Identify which cell holds the provided text, then report its (x, y) central coordinate. 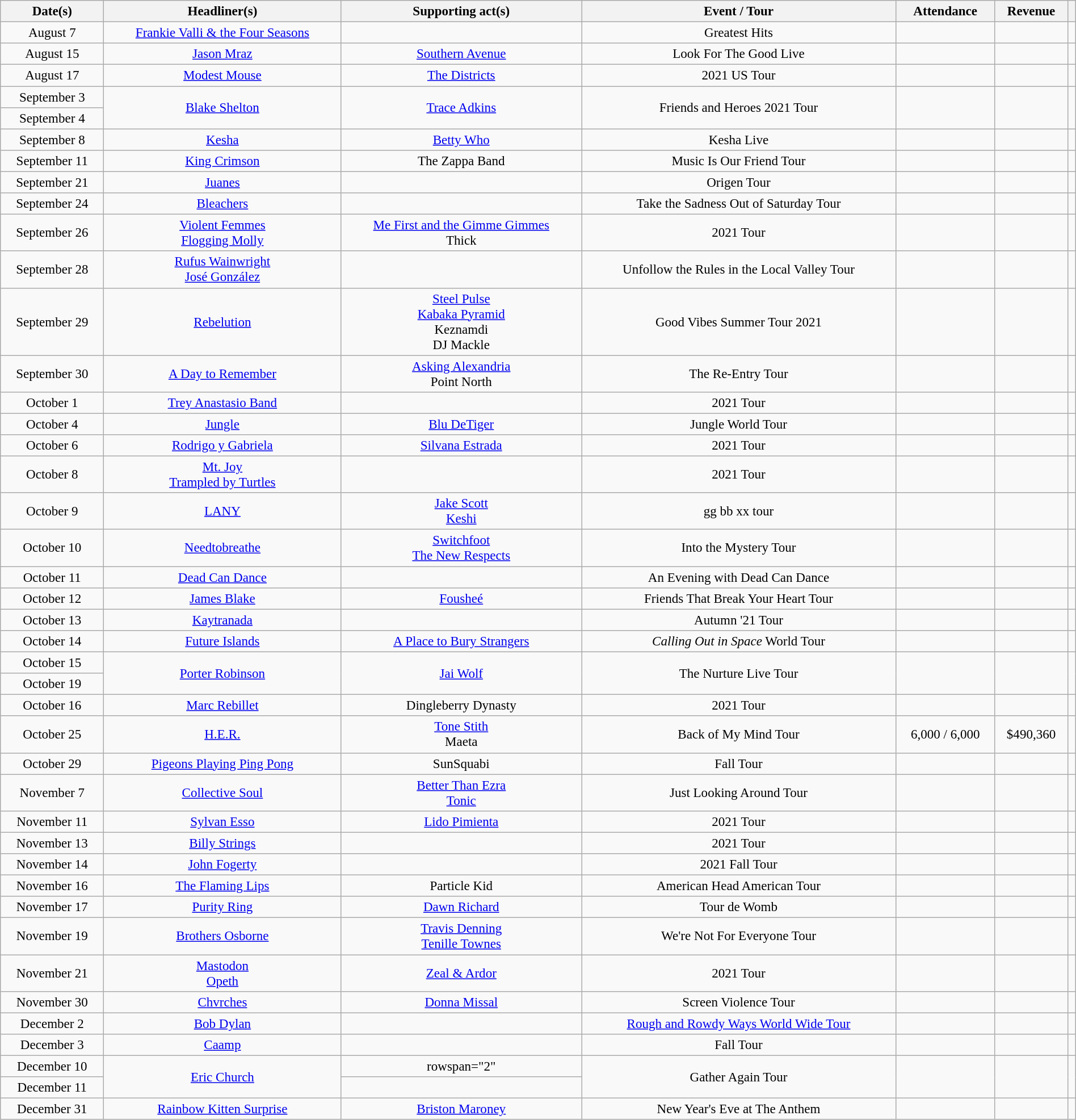
Brothers Osborne (222, 937)
H.E.R. (222, 735)
Caamp (222, 1045)
Attendance (945, 11)
Chvrches (222, 1002)
November 7 (52, 792)
October 25 (52, 735)
Jai Wolf (461, 673)
Lido Pimienta (461, 822)
September 24 (52, 204)
$490,360 (1031, 735)
Travis DenningTenille Townes (461, 937)
October 11 (52, 577)
LANY (222, 511)
October 16 (52, 706)
November 11 (52, 822)
Jungle World Tour (739, 424)
Rebelution (222, 321)
Trey Anastasio Band (222, 403)
Calling Out in Space World Tour (739, 641)
SunSquabi (461, 764)
Donna Missal (461, 1002)
December 31 (52, 1109)
Porter Robinson (222, 673)
September 11 (52, 161)
Revenue (1031, 11)
James Blake (222, 599)
Bleachers (222, 204)
September 30 (52, 374)
Marc Rebillet (222, 706)
Violent FemmesFlogging Molly (222, 233)
gg bb xx tour (739, 511)
Kaytranada (222, 620)
Collective Soul (222, 792)
Steel PulseKabaka PyramidKeznamdiDJ Mackle (461, 321)
Rodrigo y Gabriela (222, 446)
Asking AlexandriaPoint North (461, 374)
Pigeons Playing Ping Pong (222, 764)
Particle Kid (461, 886)
Headliner(s) (222, 11)
Dawn Richard (461, 907)
Dead Can Dance (222, 577)
A Place to Bury Strangers (461, 641)
Briston Maroney (461, 1109)
Juanes (222, 183)
Rufus WainwrightJosé González (222, 270)
Southern Avenue (461, 54)
rowspan="2" (461, 1067)
September 3 (52, 97)
November 17 (52, 907)
Kesha Live (739, 140)
Fousheé (461, 599)
Gather Again Tour (739, 1077)
October 8 (52, 475)
The Re-Entry Tour (739, 374)
Dingleberry Dynasty (461, 706)
December 10 (52, 1067)
Frankie Valli & the Four Seasons (222, 33)
King Crimson (222, 161)
September 29 (52, 321)
December 11 (52, 1088)
Mt. JoyTrampled by Turtles (222, 475)
SwitchfootThe New Respects (461, 548)
Rough and Rowdy Ways World Wide Tour (739, 1023)
Billy Strings (222, 843)
Eric Church (222, 1077)
Purity Ring (222, 907)
September 4 (52, 119)
2021 Fall Tour (739, 865)
Friends and Heroes 2021 Tour (739, 108)
John Fogerty (222, 865)
Friends That Break Your Heart Tour (739, 599)
Music Is Our Friend Tour (739, 161)
October 29 (52, 764)
Autumn '21 Tour (739, 620)
The Nurture Live Tour (739, 673)
Blake Shelton (222, 108)
October 9 (52, 511)
August 7 (52, 33)
The Flaming Lips (222, 886)
Unfollow the Rules in the Local Valley Tour (739, 270)
Kesha (222, 140)
September 21 (52, 183)
Tone StithMaeta (461, 735)
October 12 (52, 599)
An Evening with Dead Can Dance (739, 577)
Take the Sadness Out of Saturday Tour (739, 204)
August 17 (52, 75)
October 14 (52, 641)
November 21 (52, 973)
Trace Adkins (461, 108)
2021 US Tour (739, 75)
Look For The Good Live (739, 54)
Jake ScottKeshi (461, 511)
The Districts (461, 75)
October 1 (52, 403)
Bob Dylan (222, 1023)
Better Than EzraTonic (461, 792)
Tour de Womb (739, 907)
November 30 (52, 1002)
September 28 (52, 270)
New Year's Eve at The Anthem (739, 1109)
We're Not For Everyone Tour (739, 937)
MastodonOpeth (222, 973)
Modest Mouse (222, 75)
December 2 (52, 1023)
Just Looking Around Tour (739, 792)
November 13 (52, 843)
October 4 (52, 424)
Sylvan Esso (222, 822)
Good Vibes Summer Tour 2021 (739, 321)
September 8 (52, 140)
October 15 (52, 663)
Origen Tour (739, 183)
December 3 (52, 1045)
October 10 (52, 548)
6,000 / 6,000 (945, 735)
Screen Violence Tour (739, 1002)
Silvana Estrada (461, 446)
Future Islands (222, 641)
Jungle (222, 424)
Rainbow Kitten Surprise (222, 1109)
Into the Mystery Tour (739, 548)
American Head American Tour (739, 886)
Blu DeTiger (461, 424)
October 13 (52, 620)
November 19 (52, 937)
Betty Who (461, 140)
November 14 (52, 865)
Event / Tour (739, 11)
November 16 (52, 886)
October 6 (52, 446)
The Zappa Band (461, 161)
Needtobreathe (222, 548)
Date(s) (52, 11)
Jason Mraz (222, 54)
October 19 (52, 684)
Greatest Hits (739, 33)
September 26 (52, 233)
A Day to Remember (222, 374)
Back of My Mind Tour (739, 735)
August 15 (52, 54)
Me First and the Gimme GimmesThick (461, 233)
Supporting act(s) (461, 11)
Zeal & Ardor (461, 973)
